Identify which cell holds the provided text, then report its (X, Y) central coordinate. 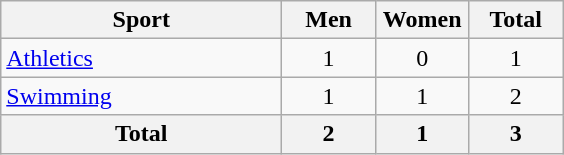
Women (422, 20)
Sport (142, 20)
Swimming (142, 96)
Men (329, 20)
3 (516, 134)
0 (422, 58)
Athletics (142, 58)
